From the cell containing the given text, extract its center point as (X, Y) coordinate. 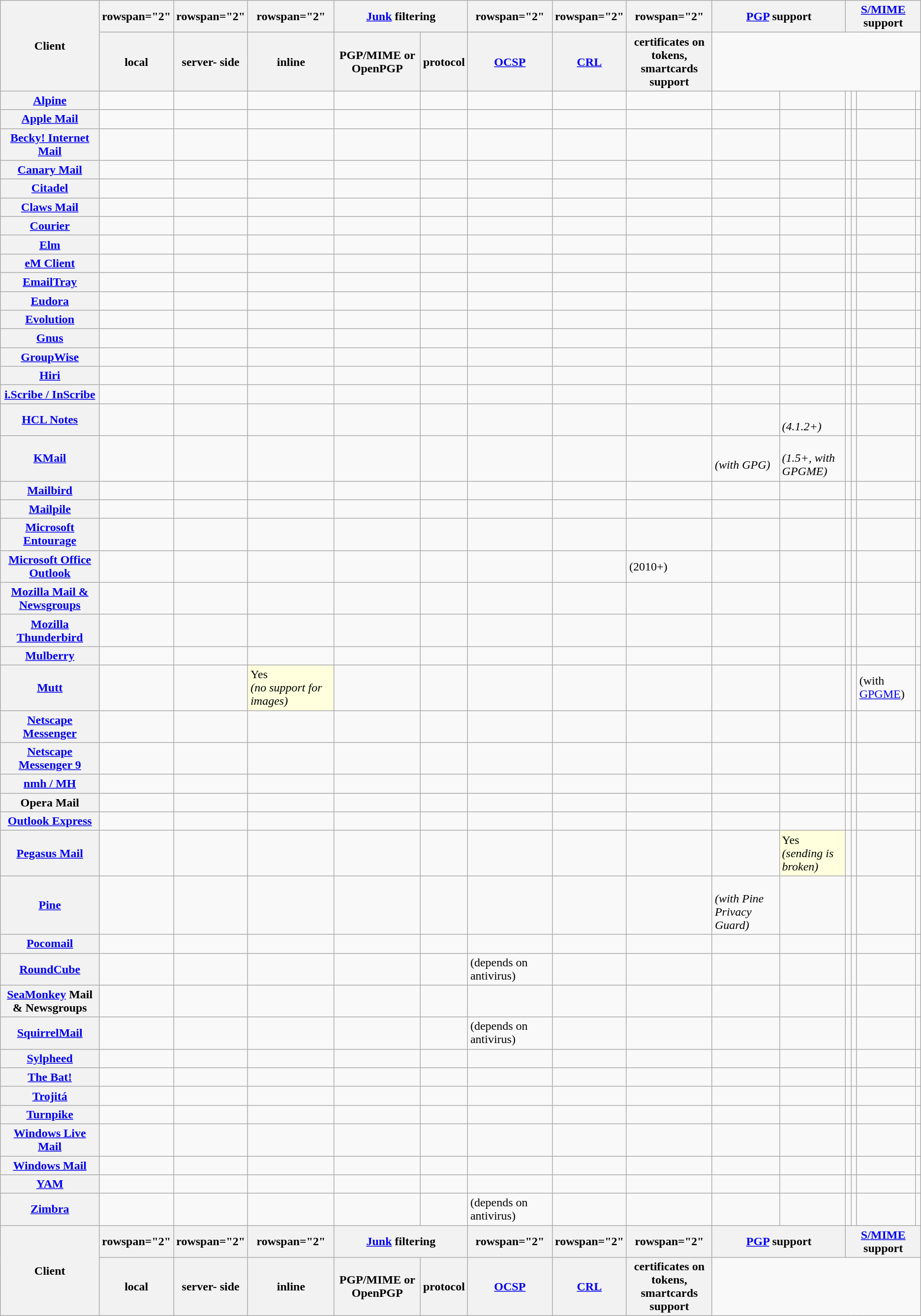
Pocomail (50, 944)
Microsoft Entourage (50, 534)
Elm (50, 244)
Mozilla Thunderbird (50, 630)
SeaMonkey Mail & Newsgroups (50, 1001)
Alpine (50, 100)
GroupWise (50, 357)
Canary Mail (50, 170)
(2010+) (669, 567)
i.Scribe / InScribe (50, 394)
Becky! Internet Mail (50, 145)
Mailbird (50, 490)
(with GPG) (746, 458)
The Bat! (50, 1077)
Windows Mail (50, 1165)
RoundCube (50, 969)
(with GPGME) (886, 688)
Claws Mail (50, 207)
Mutt (50, 688)
Hiri (50, 376)
Sylpheed (50, 1058)
Courier (50, 226)
SquirrelMail (50, 1033)
Mulberry (50, 656)
HCL Notes (50, 420)
(1.5+, with GPGME) (813, 458)
Citadel (50, 188)
Pine (50, 905)
Eudora (50, 300)
nmh / MH (50, 784)
Trojitá (50, 1096)
Windows Live Mail (50, 1140)
(with Pine Privacy Guard) (746, 905)
YAM (50, 1184)
Yes(no support for images) (291, 688)
Mailpile (50, 509)
KMail (50, 458)
Netscape Messenger (50, 726)
Opera Mail (50, 803)
Zimbra (50, 1210)
(4.1.2+) (813, 420)
Microsoft Office Outlook (50, 567)
Netscape Messenger 9 (50, 758)
Gnus (50, 338)
eM Client (50, 263)
Evolution (50, 320)
Turnpike (50, 1114)
EmailTray (50, 282)
Mozilla Mail & Newsgroups (50, 598)
Yes(sending is broken) (813, 853)
Outlook Express (50, 821)
Pegasus Mail (50, 853)
Apple Mail (50, 119)
